Detect which cell encompasses the target text, then output its [X, Y] center coordinate. 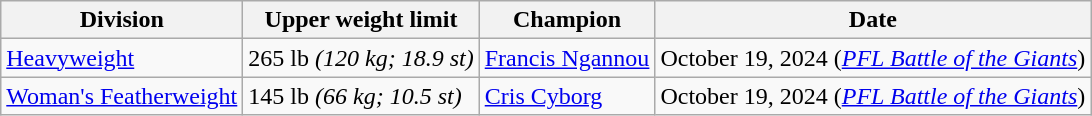
Heavyweight [122, 58]
Francis Ngannou [567, 58]
Date [873, 20]
Cris Cyborg [567, 96]
145 lb (66 kg; 10.5 st) [361, 96]
265 lb (120 kg; 18.9 st) [361, 58]
Champion [567, 20]
Woman's Featherweight [122, 96]
Upper weight limit [361, 20]
Division [122, 20]
